From the cell containing the given text, extract its center point as [X, Y] coordinate. 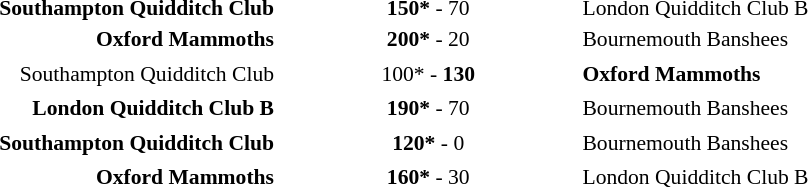
190* - 70 [428, 108]
200* - 20 [428, 39]
120* - 0 [428, 142]
100* - 130 [428, 74]
